Determine the [x, y] coordinate at the center of the cell enclosing the given text.  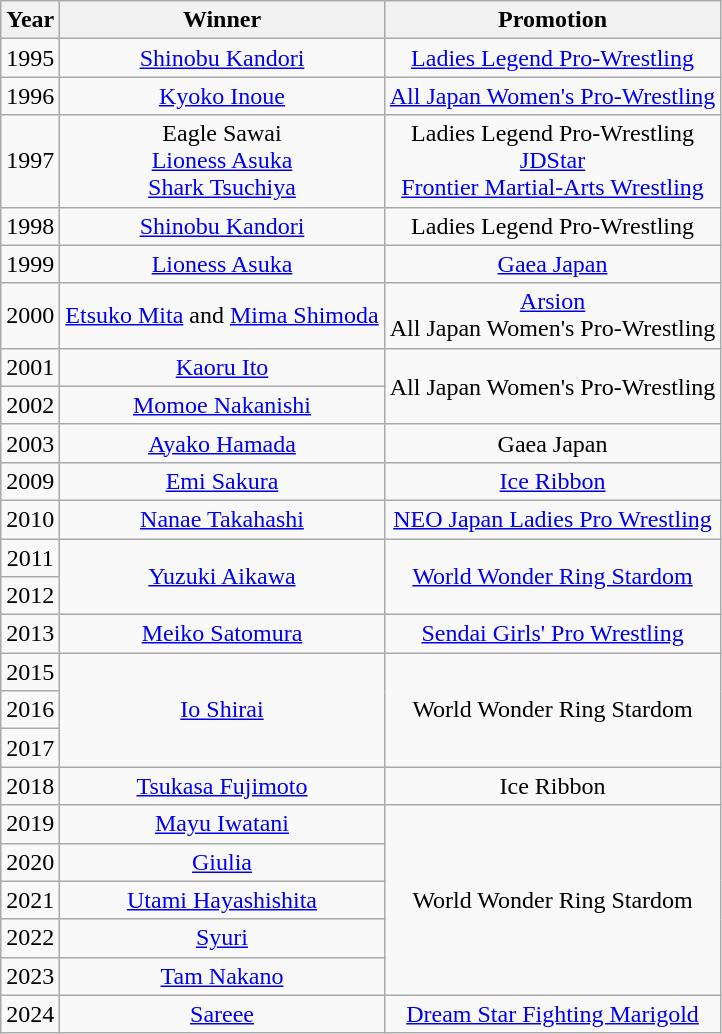
Promotion [552, 20]
2001 [30, 367]
Emi Sakura [222, 481]
2018 [30, 786]
1995 [30, 58]
Utami Hayashishita [222, 900]
2002 [30, 405]
Sendai Girls' Pro Wrestling [552, 634]
Lioness Asuka [222, 264]
1999 [30, 264]
2013 [30, 634]
2023 [30, 976]
2017 [30, 748]
1998 [30, 226]
Nanae Takahashi [222, 519]
Etsuko Mita and Mima Shimoda [222, 316]
Winner [222, 20]
ArsionAll Japan Women's Pro-Wrestling [552, 316]
2012 [30, 596]
2011 [30, 557]
2022 [30, 938]
Ayako Hamada [222, 443]
Mayu Iwatani [222, 824]
Kyoko Inoue [222, 96]
Kaoru Ito [222, 367]
2024 [30, 1014]
Meiko Satomura [222, 634]
Io Shirai [222, 710]
2020 [30, 862]
2021 [30, 900]
2003 [30, 443]
Tam Nakano [222, 976]
2000 [30, 316]
1996 [30, 96]
Year [30, 20]
NEO Japan Ladies Pro Wrestling [552, 519]
Tsukasa Fujimoto [222, 786]
2019 [30, 824]
2010 [30, 519]
Sareee [222, 1014]
2016 [30, 710]
Giulia [222, 862]
Dream Star Fighting Marigold [552, 1014]
Eagle SawaiLioness AsukaShark Tsuchiya [222, 161]
2009 [30, 481]
1997 [30, 161]
Syuri [222, 938]
Yuzuki Aikawa [222, 576]
Ladies Legend Pro-WrestlingJDStarFrontier Martial-Arts Wrestling [552, 161]
Momoe Nakanishi [222, 405]
2015 [30, 672]
